Locate the cell with the specified text and output its [x, y] center coordinate. 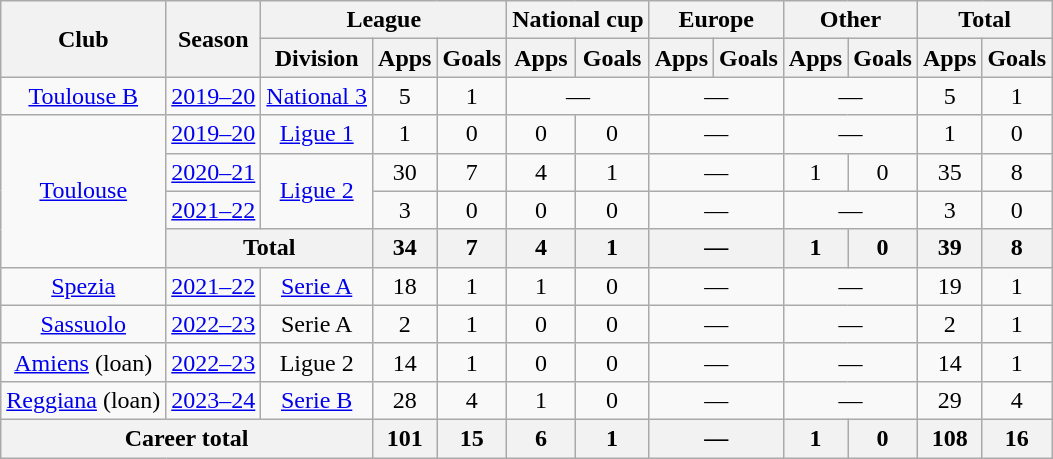
Other [850, 20]
Toulouse [84, 191]
Season [214, 39]
18 [405, 286]
Europe [716, 20]
28 [405, 400]
Spezia [84, 286]
29 [949, 400]
Career total [187, 438]
Amiens (loan) [84, 362]
2023–24 [214, 400]
15 [472, 438]
30 [405, 172]
6 [541, 438]
National 3 [317, 96]
101 [405, 438]
Sassuolo [84, 324]
Division [317, 58]
League [384, 20]
35 [949, 172]
34 [405, 248]
Club [84, 39]
108 [949, 438]
Serie B [317, 400]
16 [1017, 438]
Reggiana (loan) [84, 400]
Ligue 1 [317, 134]
19 [949, 286]
National cup [578, 20]
Toulouse B [84, 96]
39 [949, 248]
2020–21 [214, 172]
